Capture the cell that displays the provided text and extract its [x, y] central coordinate. 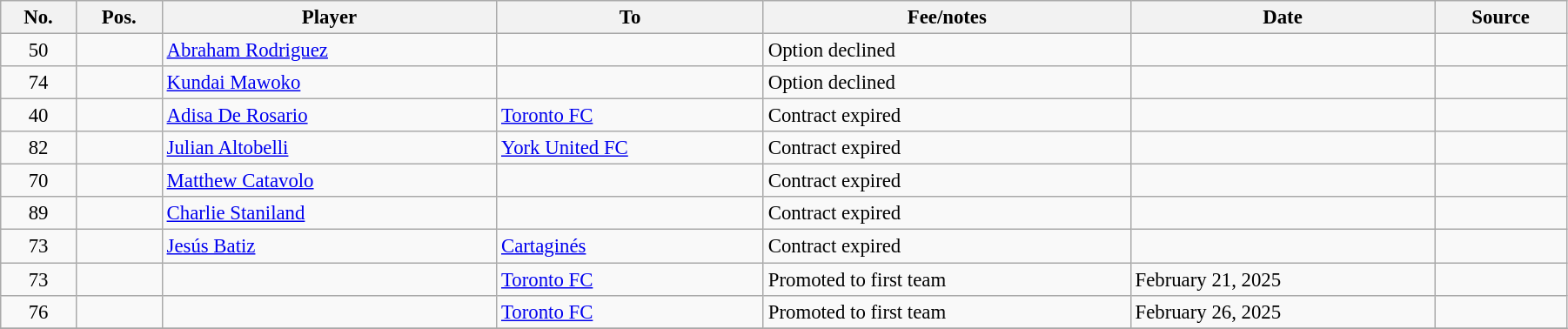
82 [38, 148]
Cartaginés [630, 246]
Fee/notes [947, 17]
Player [329, 17]
Matthew Catavolo [329, 181]
Abraham Rodriguez [329, 50]
February 26, 2025 [1283, 312]
40 [38, 116]
Pos. [118, 17]
February 21, 2025 [1283, 279]
70 [38, 181]
To [630, 17]
Adisa De Rosario [329, 116]
76 [38, 312]
Jesús Batiz [329, 246]
Kundai Mawoko [329, 83]
Source [1501, 17]
74 [38, 83]
Date [1283, 17]
50 [38, 50]
York United FC [630, 148]
Julian Altobelli [329, 148]
89 [38, 213]
No. [38, 17]
Charlie Staniland [329, 213]
